For the text-containing cell, return its midpoint in [X, Y] coordinate format. 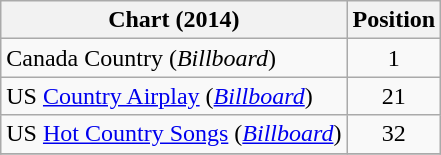
Position [394, 20]
Chart (2014) [174, 20]
Canada Country (Billboard) [174, 58]
US Hot Country Songs (Billboard) [174, 134]
1 [394, 58]
32 [394, 134]
US Country Airplay (Billboard) [174, 96]
21 [394, 96]
